Locate the cell with the specified text and output its [x, y] center coordinate. 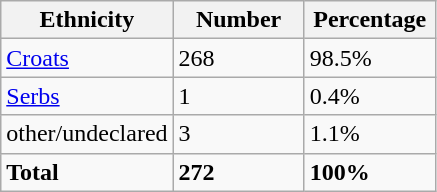
1.1% [370, 134]
272 [238, 172]
Percentage [370, 20]
Ethnicity [87, 20]
Serbs [87, 96]
100% [370, 172]
Total [87, 172]
98.5% [370, 58]
3 [238, 134]
Number [238, 20]
1 [238, 96]
0.4% [370, 96]
other/undeclared [87, 134]
Croats [87, 58]
268 [238, 58]
